Identify which cell holds the provided text, then report its (x, y) central coordinate. 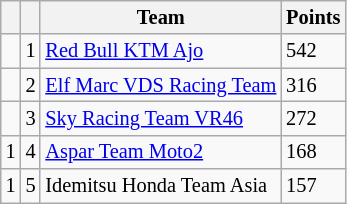
Red Bull KTM Ajo (160, 51)
168 (313, 152)
Aspar Team Moto2 (160, 152)
Elf Marc VDS Racing Team (160, 85)
542 (313, 51)
316 (313, 85)
4 (31, 152)
Team (160, 17)
Idemitsu Honda Team Asia (160, 186)
2 (31, 85)
157 (313, 186)
272 (313, 118)
Sky Racing Team VR46 (160, 118)
Points (313, 17)
5 (31, 186)
3 (31, 118)
